Provide the [X, Y] coordinate of the cell's center where the given text is located.  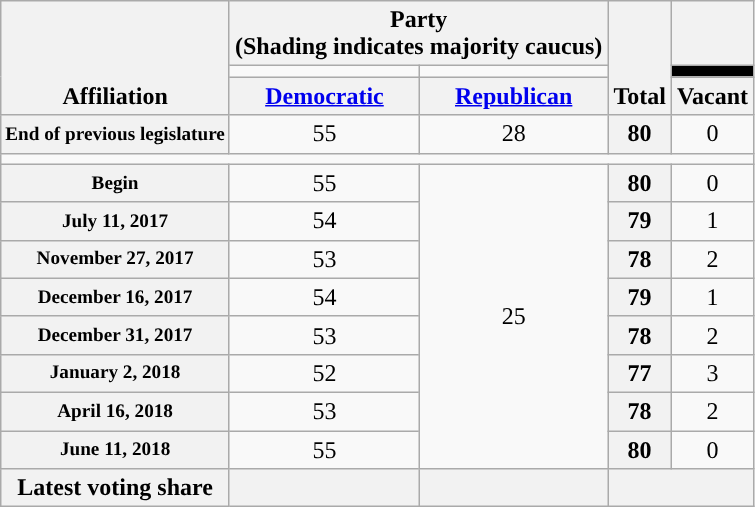
Total [640, 58]
January 2, 2018 [116, 373]
Affiliation [116, 58]
28 [514, 134]
April 16, 2018 [116, 411]
June 11, 2018 [116, 449]
52 [324, 373]
Republican [514, 96]
25 [514, 316]
December 31, 2017 [116, 335]
Democratic [324, 96]
End of previous legislature [116, 134]
Party (Shading indicates majority caucus) [418, 34]
Vacant [712, 96]
3 [712, 373]
December 16, 2017 [116, 297]
November 27, 2017 [116, 259]
July 11, 2017 [116, 221]
Latest voting share [116, 488]
77 [640, 373]
Begin [116, 183]
